Return the [X, Y] coordinate for the center point of the cell that contains the specified text.  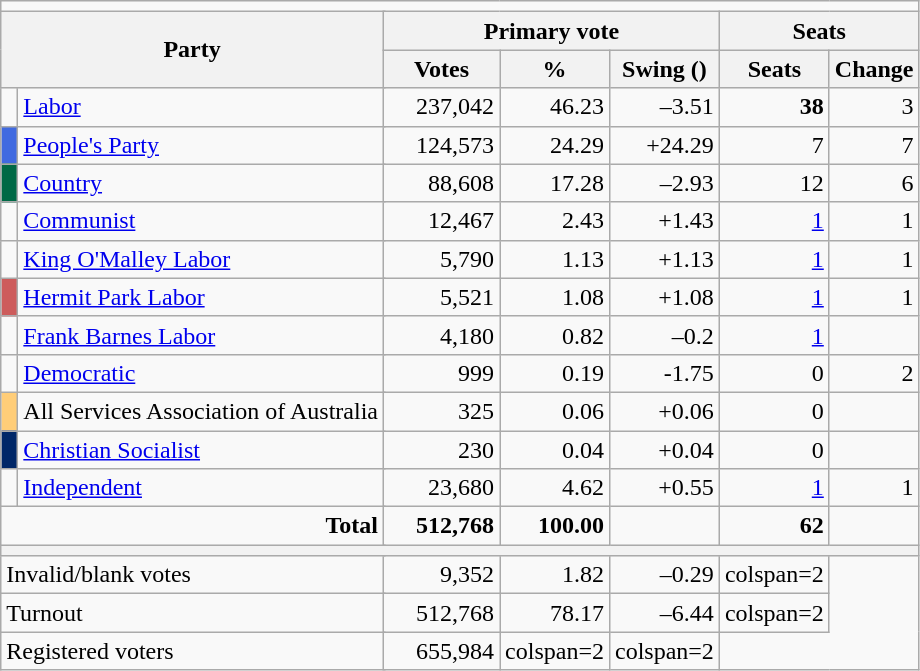
38 [774, 107]
0.06 [555, 411]
Swing () [664, 69]
0.04 [555, 449]
12,467 [441, 221]
9,352 [441, 575]
1.82 [555, 575]
4.62 [555, 488]
Frank Barnes Labor [201, 335]
1.08 [555, 297]
King O'Malley Labor [201, 259]
Communist [201, 221]
2.43 [555, 221]
Democratic [201, 373]
100.00 [555, 526]
24.29 [555, 145]
Hermit Park Labor [201, 297]
+24.29 [664, 145]
All Services Association of Australia [201, 411]
People's Party [201, 145]
+1.43 [664, 221]
325 [441, 411]
+0.04 [664, 449]
6 [874, 183]
+0.55 [664, 488]
–0.2 [664, 335]
–6.44 [664, 613]
Votes [441, 69]
Turnout [192, 613]
-1.75 [664, 373]
Independent [201, 488]
62 [774, 526]
–0.29 [664, 575]
0.19 [555, 373]
12 [774, 183]
–3.51 [664, 107]
5,790 [441, 259]
Total [192, 526]
230 [441, 449]
237,042 [441, 107]
Registered voters [192, 651]
Invalid/blank votes [192, 575]
+0.06 [664, 411]
78.17 [555, 613]
+1.13 [664, 259]
1.13 [555, 259]
999 [441, 373]
88,608 [441, 183]
Labor [201, 107]
4,180 [441, 335]
2 [874, 373]
% [555, 69]
Christian Socialist [201, 449]
Primary vote [551, 31]
Change [874, 69]
Country [201, 183]
124,573 [441, 145]
–2.93 [664, 183]
23,680 [441, 488]
+1.08 [664, 297]
46.23 [555, 107]
17.28 [555, 183]
5,521 [441, 297]
3 [874, 107]
655,984 [441, 651]
Party [192, 50]
0.82 [555, 335]
